Detect which cell encompasses the target text, then output its (X, Y) center coordinate. 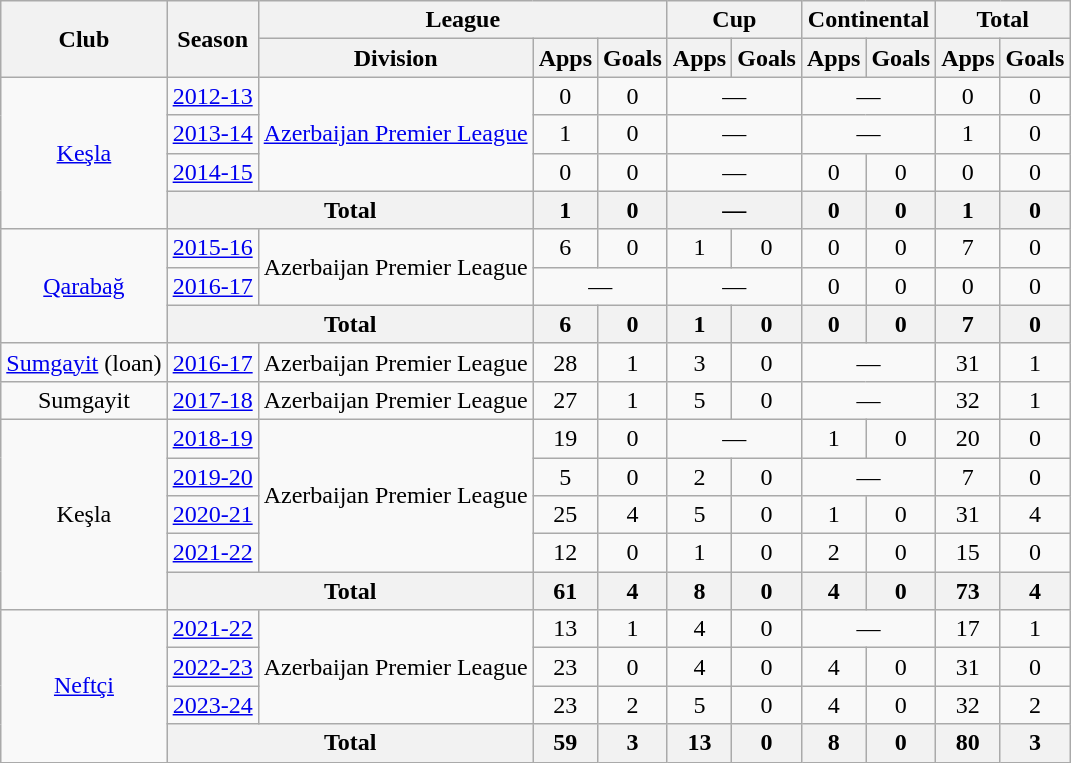
Sumgayit (84, 400)
2014-15 (212, 172)
2018-19 (212, 438)
Continental (868, 20)
2022-23 (212, 667)
2013-14 (212, 134)
59 (565, 743)
Qarabağ (84, 286)
19 (565, 438)
25 (565, 515)
Season (212, 39)
2020-21 (212, 515)
17 (968, 629)
80 (968, 743)
2019-20 (212, 477)
15 (968, 553)
2012-13 (212, 96)
Sumgayit (loan) (84, 362)
73 (968, 591)
Division (396, 58)
Club (84, 39)
Neftçi (84, 686)
2023-24 (212, 705)
28 (565, 362)
27 (565, 400)
12 (565, 553)
League (462, 20)
61 (565, 591)
20 (968, 438)
2015-16 (212, 248)
2017-18 (212, 400)
Cup (734, 20)
